Pinpoint the cell where the given text exists, returning its (X, Y) midpoint coordinate. 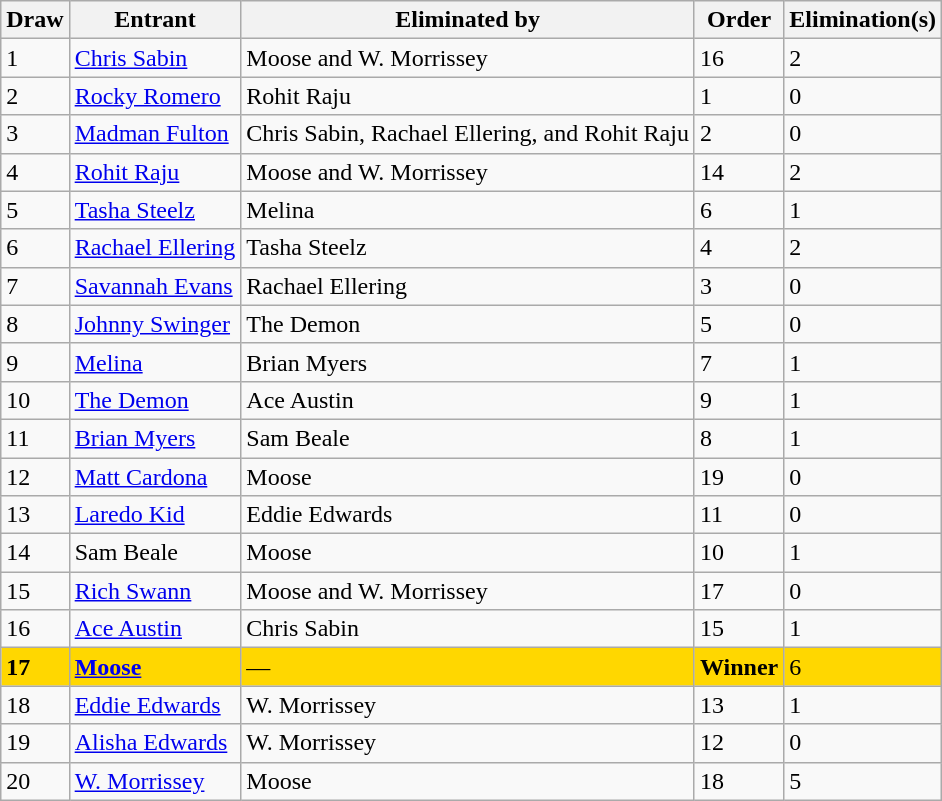
Chris Sabin, Rachael Ellering, and Rohit Raju (468, 134)
Eliminated by (468, 20)
Laredo Kid (155, 515)
Rich Swann (155, 591)
Savannah Evans (155, 286)
Draw (35, 20)
Alisha Edwards (155, 743)
20 (35, 781)
Madman Fulton (155, 134)
Elimination(s) (863, 20)
Winner (738, 667)
Matt Cardona (155, 477)
Order (738, 20)
— (468, 667)
Rocky Romero (155, 96)
Johnny Swinger (155, 324)
Entrant (155, 20)
